Provide the [x, y] coordinate of the cell's center where the given text is located.  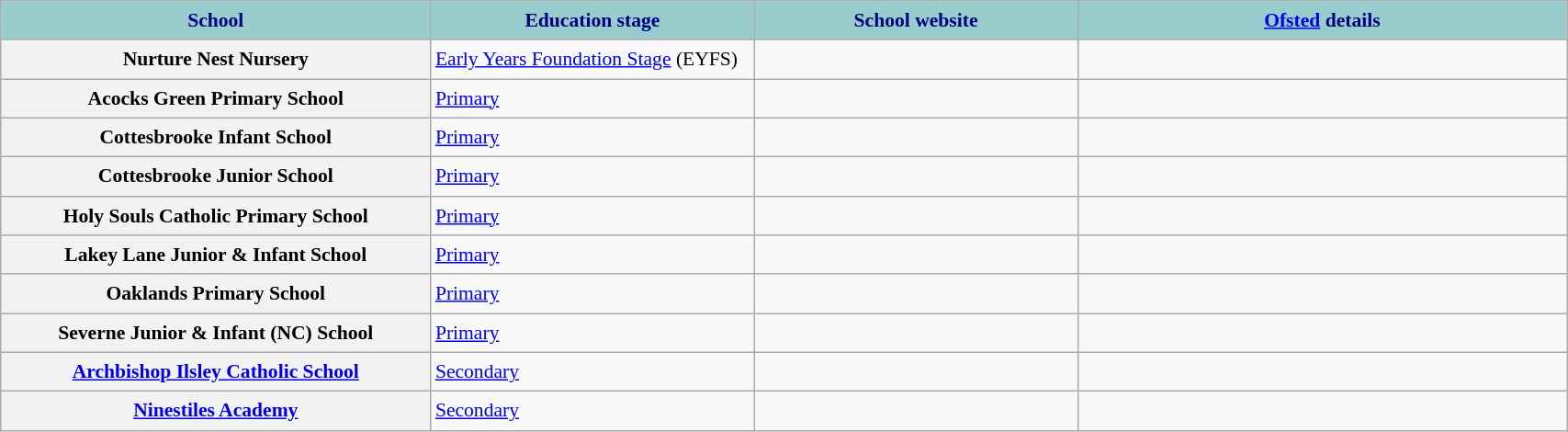
Ninestiles Academy [216, 412]
Education stage [592, 20]
Cottesbrooke Junior School [216, 176]
Acocks Green Primary School [216, 99]
Ofsted details [1322, 20]
Holy Souls Catholic Primary School [216, 217]
Oaklands Primary School [216, 294]
Archbishop Ilsley Catholic School [216, 373]
Early Years Foundation Stage (EYFS) [592, 61]
Nurture Nest Nursery [216, 61]
School website [916, 20]
Lakey Lane Junior & Infant School [216, 256]
Severne Junior & Infant (NC) School [216, 333]
Cottesbrooke Infant School [216, 138]
School [216, 20]
